Identify which cell holds the provided text, then report its (X, Y) central coordinate. 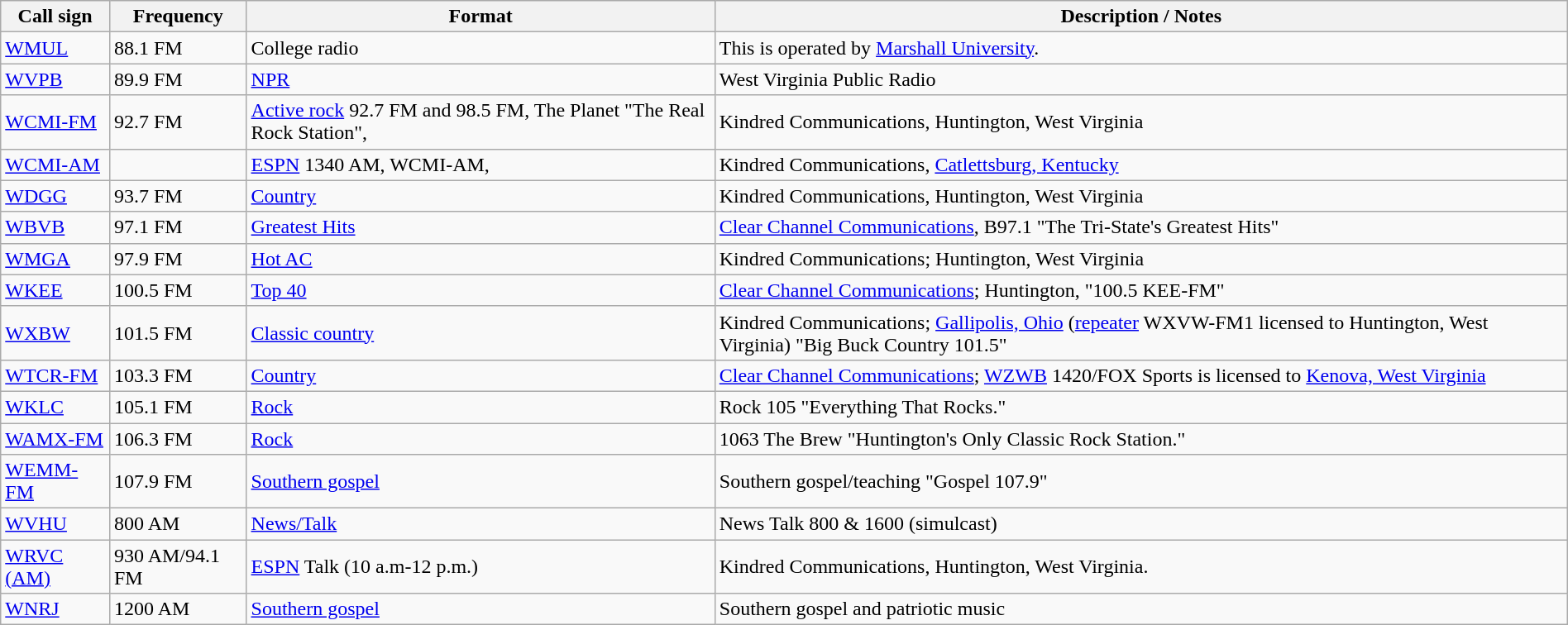
WAMX-FM (55, 439)
Active rock 92.7 FM and 98.5 FM, The Planet "The Real Rock Station", (480, 122)
Clear Channel Communications, B97.1 "The Tri-State's Greatest Hits" (1141, 227)
88.1 FM (178, 48)
WCMI-FM (55, 122)
800 AM (178, 524)
Clear Channel Communications; Huntington, "100.5 KEE-FM" (1141, 290)
WTCR-FM (55, 375)
93.7 FM (178, 196)
Call sign (55, 17)
97.9 FM (178, 259)
930 AM/94.1 FM (178, 567)
100.5 FM (178, 290)
WBVB (55, 227)
106.3 FM (178, 439)
WKEE (55, 290)
ESPN 1340 AM, WCMI-AM, (480, 165)
News/Talk (480, 524)
Kindred Communications, Catlettsburg, Kentucky (1141, 165)
Format (480, 17)
Kindred Communications, Huntington, West Virginia. (1141, 567)
WRVC (AM) (55, 567)
WMGA (55, 259)
ESPN Talk (10 a.m-12 p.m.) (480, 567)
Frequency (178, 17)
89.9 FM (178, 79)
Clear Channel Communications; WZWB 1420/FOX Sports is licensed to Kenova, West Virginia (1141, 375)
College radio (480, 48)
WKLC (55, 407)
WXBW (55, 332)
Description / Notes (1141, 17)
Southern gospel and patriotic music (1141, 609)
Southern gospel/teaching "Gospel 107.9" (1141, 481)
WVHU (55, 524)
WMUL (55, 48)
WVPB (55, 79)
Rock 105 "Everything That Rocks." (1141, 407)
1063 The Brew "Huntington's Only Classic Rock Station." (1141, 439)
107.9 FM (178, 481)
West Virginia Public Radio (1141, 79)
WNRJ (55, 609)
97.1 FM (178, 227)
Kindred Communications; Huntington, West Virginia (1141, 259)
WCMI-AM (55, 165)
Kindred Communications; Gallipolis, Ohio (repeater WXVW-FM1 licensed to Huntington, West Virginia) "Big Buck Country 101.5" (1141, 332)
This is operated by Marshall University. (1141, 48)
1200 AM (178, 609)
News Talk 800 & 1600 (simulcast) (1141, 524)
101.5 FM (178, 332)
Hot AC (480, 259)
WDGG (55, 196)
Top 40 (480, 290)
105.1 FM (178, 407)
Greatest Hits (480, 227)
Classic country (480, 332)
103.3 FM (178, 375)
NPR (480, 79)
92.7 FM (178, 122)
WEMM-FM (55, 481)
